Output the [X, Y] coordinate of the center of the cell containing the given text.  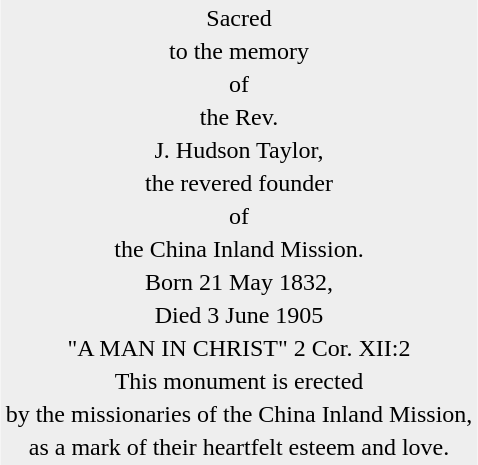
the China Inland Mission. [239, 249]
as a mark of their heartfelt esteem and love. [239, 447]
to the memory [239, 51]
"A MAN IN CHRIST" 2 Cor. XII:2 [239, 348]
This monument is erected [239, 381]
by the missionaries of the China Inland Mission, [239, 414]
Died 3 June 1905 [239, 315]
Born 21 May 1832, [239, 282]
Sacred [239, 18]
the Rev. [239, 117]
J. Hudson Taylor, [239, 150]
the revered founder [239, 183]
